Capture the cell that displays the provided text and extract its (X, Y) central coordinate. 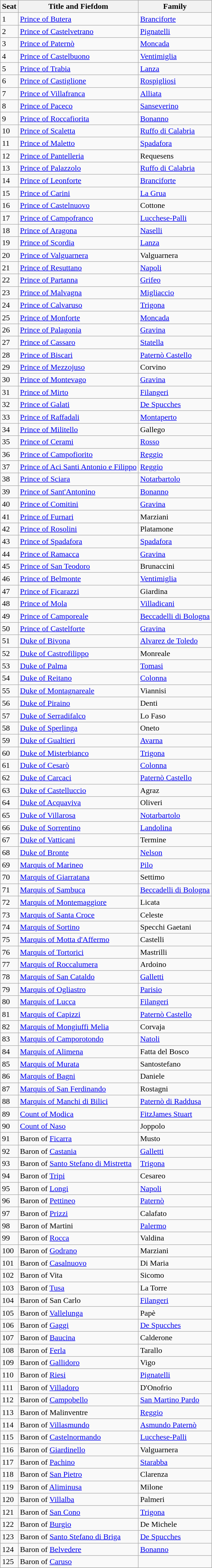
Prince of Cassaro (78, 342)
34 (9, 430)
35 (9, 442)
41 (9, 516)
Viannisi (175, 691)
Marquis of Capizzi (78, 1014)
80 (9, 1002)
60 (9, 753)
Duke of Cesarò (78, 766)
Prince of Calvaruso (78, 305)
Baron of San Carlo (78, 1300)
1 (9, 19)
Baron of Villadoro (78, 1388)
Prince of Raffadali (78, 417)
76 (9, 952)
33 (9, 417)
3 (9, 44)
125 (9, 1562)
Marquis of Camporotondo (78, 1039)
39 (9, 492)
Prince of Resuttano (78, 268)
Duke of Piraino (78, 703)
31 (9, 392)
Vigo (175, 1363)
86 (9, 1076)
65 (9, 815)
98 (9, 1226)
Cesareo (175, 1176)
Prince of Rosolini (78, 529)
88 (9, 1101)
69 (9, 865)
Baron of Vallelunga (78, 1313)
45 (9, 566)
Oliveri (175, 803)
Prince of Pantelleria (78, 156)
2 (9, 31)
85 (9, 1064)
Prince of Militello (78, 430)
Licata (175, 902)
Prince of Biscari (78, 355)
52 (9, 653)
124 (9, 1549)
De Michele (175, 1524)
La Grua (175, 193)
68 (9, 852)
Marquis of Lucca (78, 1002)
Baron of Casalnuovo (78, 1263)
Baron of Villalba (78, 1499)
Baron of Rocca (78, 1238)
30 (9, 380)
87 (9, 1089)
Prince of Malvagna (78, 293)
32 (9, 405)
9 (9, 118)
Baron of Malinventre (78, 1412)
Tarallo (175, 1350)
Prince of Partanna (78, 280)
Prince of Castelvetrano (78, 31)
Baron of Campobello (78, 1400)
10 (9, 131)
108 (9, 1350)
Statella (175, 342)
15 (9, 193)
Rostagni (175, 1089)
Marquis of Alimena (78, 1052)
Prince of Ficarazzi (78, 591)
113 (9, 1412)
Duke of Castrofilippo (78, 653)
Palermo (175, 1226)
84 (9, 1052)
Prince of Roccafiorita (78, 118)
71 (9, 890)
Prince of Valguarnera (78, 255)
Prince of Montevago (78, 380)
43 (9, 541)
112 (9, 1400)
Prince of Camporeale (78, 616)
Baron of Baucina (78, 1338)
Monreale (175, 653)
100 (9, 1251)
Duke of Carcaci (78, 778)
Baron of Santo Stefano di Mistretta (78, 1164)
Montaperto (175, 417)
Sicomo (175, 1275)
Prince of Maletto (78, 143)
La Torre (175, 1288)
117 (9, 1462)
89 (9, 1114)
38 (9, 479)
Baron of Martini (78, 1226)
118 (9, 1475)
Musto (175, 1138)
Ardoino (175, 965)
Fatta del Bosco (175, 1052)
Duke of Castelluccio (78, 790)
Gallego (175, 430)
Specchi Gaetani (175, 927)
Alliata (175, 93)
13 (9, 168)
Duke of Bronte (78, 852)
Duke of Acquaviva (78, 803)
Milone (175, 1487)
Pilo (175, 865)
Baron of Villasmundo (78, 1425)
7 (9, 93)
Seat (9, 7)
Baron of Pettineo (78, 1201)
Baron of Aliminusa (78, 1487)
Baron of Belvedere (78, 1549)
Title and Fiefdom (78, 7)
Prince of Comitini (78, 504)
Avarna (175, 740)
Duke of Sorrentino (78, 828)
Marquis of San Ferdinando (78, 1089)
Prince of Castelforte (78, 629)
Rospigliosi (175, 81)
Grifeo (175, 280)
Agraz (175, 790)
Termine (175, 840)
Duke of Misterbianco (78, 753)
Prince of Palazzolo (78, 168)
Duke of Gualtieri (78, 740)
Marquis of Manchi di Bilici (78, 1101)
Daniele (175, 1076)
42 (9, 529)
Prince of Aci Santi Antonio e Filippo (78, 467)
37 (9, 467)
21 (9, 268)
Prince of Monforte (78, 317)
73 (9, 915)
Platamone (175, 529)
18 (9, 230)
57 (9, 716)
75 (9, 939)
Baron of Caruso (78, 1562)
Baron of Gallidoro (78, 1363)
Prince of Castelnuovo (78, 206)
48 (9, 604)
56 (9, 703)
Marquis of Roccalumera (78, 965)
Oneto (175, 728)
111 (9, 1388)
Duke of Villarosa (78, 815)
102 (9, 1275)
6 (9, 81)
Mastrilli (175, 952)
Marquis of Sambuca (78, 890)
Marquis of San Cataldo (78, 977)
Santostefano (175, 1064)
Nelson (175, 852)
Prince of San Teodoro (78, 566)
Prince of Spadafora (78, 541)
Marquis of Ogliastro (78, 989)
51 (9, 641)
Prince of Paceco (78, 106)
Celeste (175, 915)
49 (9, 616)
58 (9, 728)
17 (9, 218)
29 (9, 367)
106 (9, 1325)
Marquis of Santa Croce (78, 915)
Prince of Mola (78, 604)
70 (9, 877)
Marquis of Murata (78, 1064)
Duke of Vatticani (78, 840)
93 (9, 1164)
Duke of Sperlinga (78, 728)
Joppolo (175, 1126)
D'Onofrio (175, 1388)
Tomasi (175, 666)
FitzJames Stuart (175, 1114)
105 (9, 1313)
16 (9, 206)
66 (9, 828)
8 (9, 106)
Prince of Butera (78, 19)
Prince of Mirto (78, 392)
Baron of Santo Stefano di Briga (78, 1537)
Landolina (175, 828)
Lo Faso (175, 716)
Family (175, 7)
Baron of Godrano (78, 1251)
47 (9, 591)
Prince of Castiglione (78, 81)
5 (9, 69)
Prince of Scordia (78, 243)
77 (9, 965)
Prince of Leonforte (78, 181)
62 (9, 778)
Marquis of Sortino (78, 927)
Clarenza (175, 1475)
Calafato (175, 1213)
90 (9, 1126)
24 (9, 305)
91 (9, 1138)
Brunaccini (175, 566)
Starabba (175, 1462)
103 (9, 1288)
82 (9, 1027)
Prince of Campofiorito (78, 454)
122 (9, 1524)
Duke of Montagnareale (78, 691)
78 (9, 977)
Marquis of Bagni (78, 1076)
Prince of Scaletta (78, 131)
Marquis of Marineo (78, 865)
101 (9, 1263)
Di Maria (175, 1263)
Parisio (175, 989)
Prince of Mezzojuso (78, 367)
Prince of Furnari (78, 516)
23 (9, 293)
Duke of Palma (78, 666)
Baron of Ficarra (78, 1138)
Marquis of Motta d'Affermo (78, 939)
54 (9, 678)
72 (9, 902)
46 (9, 579)
Prince of Sant'Antonino (78, 492)
116 (9, 1450)
19 (9, 243)
Prince of Cerami (78, 442)
Prince of Castelbuono (78, 56)
99 (9, 1238)
Prince of Galati (78, 405)
Baron of Castelnormando (78, 1437)
Prince of Palagonia (78, 330)
53 (9, 666)
22 (9, 280)
Baron of Tripi (78, 1176)
Prince of Carini (78, 193)
Prince of Sciara (78, 479)
Migliaccio (175, 293)
55 (9, 691)
Prince of Aragona (78, 230)
Prince of Belmonte (78, 579)
Paternò (175, 1201)
123 (9, 1537)
Requesens (175, 156)
Baron of Giardinello (78, 1450)
Baron of Longi (78, 1189)
Asmundo Paternò (175, 1425)
Duke of Reitano (78, 678)
Valdina (175, 1238)
36 (9, 454)
Count of Naso (78, 1126)
97 (9, 1213)
Prince of Villafranca (78, 93)
Baron of San Pietro (78, 1475)
59 (9, 740)
Cottone (175, 206)
Calderone (175, 1338)
Marquis of Tortorici (78, 952)
Alvarez de Toledo (175, 641)
63 (9, 790)
Baron of Castania (78, 1151)
Duke of Serradifalco (78, 716)
94 (9, 1176)
26 (9, 330)
Baron of San Cono (78, 1512)
74 (9, 927)
Baron of Tusa (78, 1288)
40 (9, 504)
Sanseverino (175, 106)
Papè (175, 1313)
Baron of Riesi (78, 1375)
Denti (175, 703)
50 (9, 629)
Baron of Pachino (78, 1462)
Natoli (175, 1039)
14 (9, 181)
Rosso (175, 442)
Castelli (175, 939)
Marquis of Giarratana (78, 877)
Corvaja (175, 1027)
28 (9, 355)
104 (9, 1300)
Baron of Vita (78, 1275)
Villadicani (175, 604)
Corvino (175, 367)
4 (9, 56)
Marquis of Mongiuffi Melia (78, 1027)
Prince of Trabia (78, 69)
114 (9, 1425)
79 (9, 989)
Prince of Campofranco (78, 218)
25 (9, 317)
44 (9, 554)
Giardina (175, 591)
115 (9, 1437)
Marquis of Montemaggiore (78, 902)
Settimo (175, 877)
61 (9, 766)
Palmeri (175, 1499)
11 (9, 143)
Duke of Bivona (78, 641)
San Martino Pardo (175, 1400)
Prince of Ramacca (78, 554)
121 (9, 1512)
64 (9, 803)
Baron of Prizzi (78, 1213)
Baron of Burgio (78, 1524)
Paternò di Raddusa (175, 1101)
110 (9, 1375)
95 (9, 1189)
92 (9, 1151)
27 (9, 342)
Naselli (175, 230)
83 (9, 1039)
107 (9, 1338)
Baron of Gaggi (78, 1325)
67 (9, 840)
96 (9, 1201)
12 (9, 156)
20 (9, 255)
Count of Modica (78, 1114)
109 (9, 1363)
Baron of Ferla (78, 1350)
Prince of Paternò (78, 44)
120 (9, 1499)
81 (9, 1014)
119 (9, 1487)
